Find where the given text appears and provide that cell's center as [X, Y] coordinate. 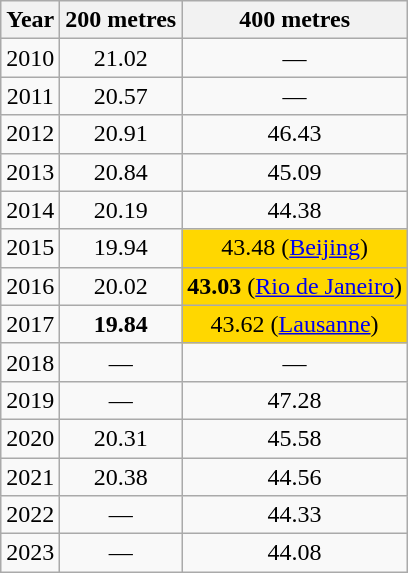
43.62 (Lausanne) [295, 324]
2018 [30, 362]
2019 [30, 400]
2023 [30, 553]
20.84 [121, 172]
45.09 [295, 172]
2022 [30, 515]
21.02 [121, 58]
20.91 [121, 134]
2017 [30, 324]
44.08 [295, 553]
45.58 [295, 438]
2021 [30, 477]
Year [30, 20]
43.48 (Beijing) [295, 248]
44.33 [295, 515]
2016 [30, 286]
19.84 [121, 324]
19.94 [121, 248]
2012 [30, 134]
2013 [30, 172]
46.43 [295, 134]
2015 [30, 248]
43.03 (Rio de Janeiro) [295, 286]
20.31 [121, 438]
20.57 [121, 96]
2020 [30, 438]
20.38 [121, 477]
400 metres [295, 20]
44.38 [295, 210]
2011 [30, 96]
2010 [30, 58]
2014 [30, 210]
47.28 [295, 400]
200 metres [121, 20]
44.56 [295, 477]
20.02 [121, 286]
20.19 [121, 210]
